Extract the [x, y] coordinate from the center of the cell holding the provided text.  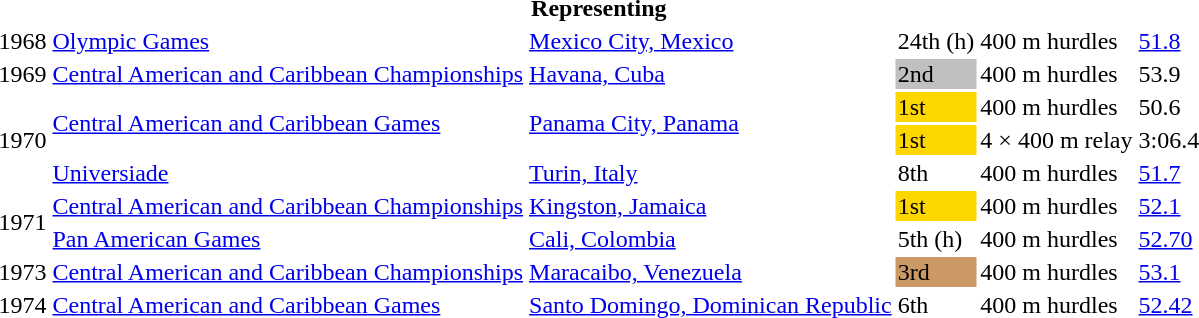
Universiade [288, 173]
Cali, Colombia [711, 239]
4 × 400 m relay [1056, 140]
Havana, Cuba [711, 74]
Mexico City, Mexico [711, 41]
Olympic Games [288, 41]
2nd [936, 74]
3rd [936, 272]
Maracaibo, Venezuela [711, 272]
8th [936, 173]
Central American and Caribbean Games [288, 124]
Panama City, Panama [711, 124]
Kingston, Jamaica [711, 206]
24th (h) [936, 41]
Pan American Games [288, 239]
5th (h) [936, 239]
Turin, Italy [711, 173]
